Locate the cell with the specified text and output its (x, y) center coordinate. 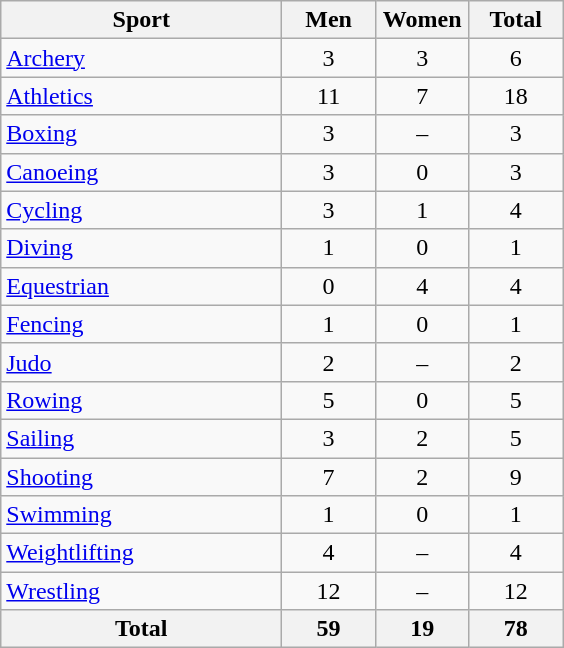
Athletics (142, 96)
Women (422, 20)
Judo (142, 362)
78 (516, 629)
6 (516, 58)
19 (422, 629)
Diving (142, 248)
18 (516, 96)
Fencing (142, 324)
9 (516, 477)
Sailing (142, 438)
Wrestling (142, 591)
11 (329, 96)
Sport (142, 20)
Rowing (142, 400)
Canoeing (142, 172)
Boxing (142, 134)
Equestrian (142, 286)
Weightlifting (142, 553)
59 (329, 629)
Archery (142, 58)
Shooting (142, 477)
Cycling (142, 210)
Swimming (142, 515)
Men (329, 20)
